Return [x, y] of the center of cell containing provided text 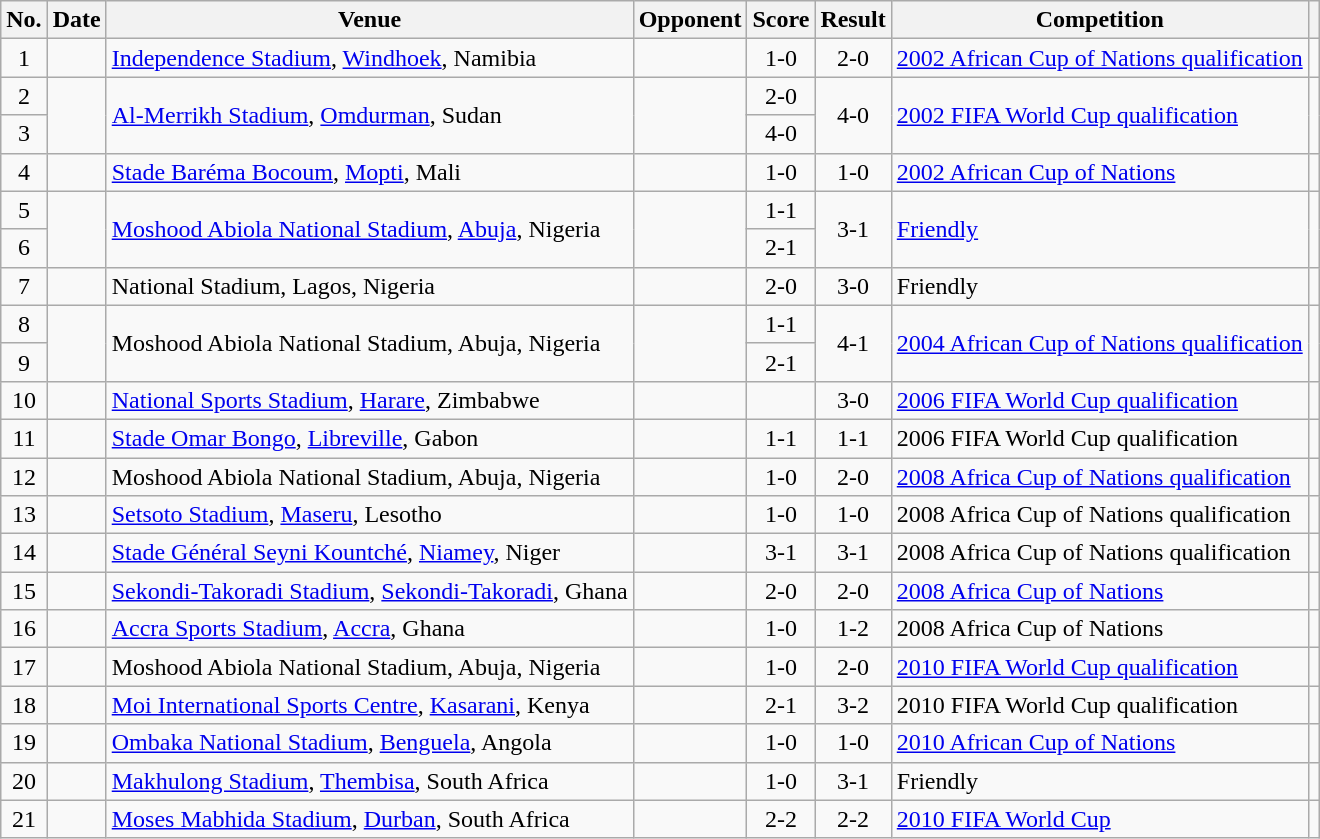
2 [24, 96]
7 [24, 286]
Accra Sports Stadium, Accra, Ghana [370, 629]
Date [76, 20]
Independence Stadium, Windhoek, Namibia [370, 58]
4 [24, 172]
Stade Omar Bongo, Libreville, Gabon [370, 438]
9 [24, 362]
2010 FIFA World Cup [1100, 819]
13 [24, 515]
3-2 [853, 705]
Competition [1100, 20]
11 [24, 438]
6 [24, 248]
8 [24, 324]
3 [24, 134]
Score [781, 20]
Moi International Sports Centre, Kasarani, Kenya [370, 705]
2004 African Cup of Nations qualification [1100, 343]
18 [24, 705]
Result [853, 20]
Al-Merrikh Stadium, Omdurman, Sudan [370, 115]
Ombaka National Stadium, Benguela, Angola [370, 743]
Stade Général Seyni Kountché, Niamey, Niger [370, 553]
20 [24, 781]
12 [24, 477]
4-1 [853, 343]
19 [24, 743]
Moses Mabhida Stadium, Durban, South Africa [370, 819]
16 [24, 629]
10 [24, 400]
14 [24, 553]
Makhulong Stadium, Thembisa, South Africa [370, 781]
National Sports Stadium, Harare, Zimbabwe [370, 400]
5 [24, 210]
15 [24, 591]
Opponent [690, 20]
1-2 [853, 629]
Setsoto Stadium, Maseru, Lesotho [370, 515]
2010 African Cup of Nations [1100, 743]
2002 African Cup of Nations qualification [1100, 58]
2002 FIFA World Cup qualification [1100, 115]
Venue [370, 20]
Sekondi-Takoradi Stadium, Sekondi-Takoradi, Ghana [370, 591]
1 [24, 58]
Stade Baréma Bocoum, Mopti, Mali [370, 172]
2002 African Cup of Nations [1100, 172]
21 [24, 819]
No. [24, 20]
National Stadium, Lagos, Nigeria [370, 286]
17 [24, 667]
